Return (X, Y) of the center of cell containing provided text 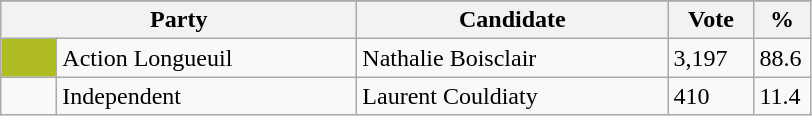
Action Longueuil (207, 58)
Party (179, 20)
88.6 (782, 58)
Vote (711, 20)
Laurent Couldiaty (512, 96)
3,197 (711, 58)
11.4 (782, 96)
Candidate (512, 20)
Nathalie Boisclair (512, 58)
Independent (207, 96)
410 (711, 96)
% (782, 20)
